For the text-containing cell, return its midpoint in (X, Y) coordinate format. 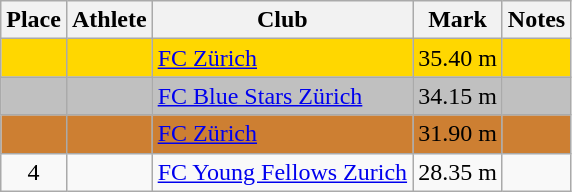
FC Young Fellows Zurich (282, 172)
Place (34, 20)
28.35 m (458, 172)
35.40 m (458, 58)
Athlete (109, 20)
FC Blue Stars Zürich (282, 96)
31.90 m (458, 134)
Mark (458, 20)
Notes (536, 20)
34.15 m (458, 96)
Club (282, 20)
4 (34, 172)
